Return the (x, y) coordinate for the center point of the cell that contains the specified text.  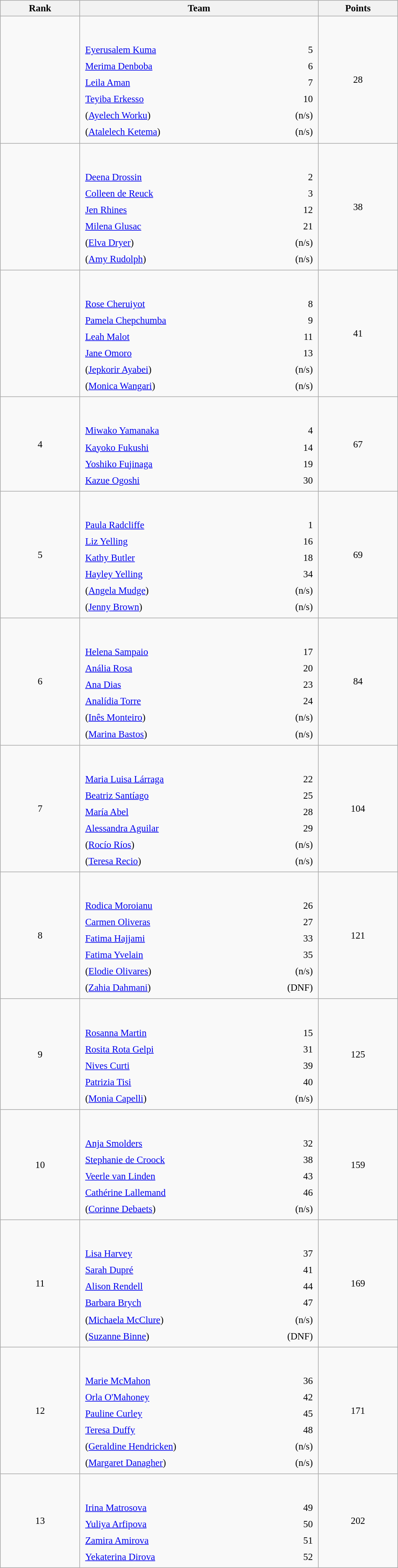
34 (287, 574)
17 (287, 652)
171 (358, 1410)
33 (281, 939)
Maria Luisa Lárraga (175, 779)
20 (287, 668)
45 (294, 1413)
Fatima Hajjami (165, 939)
31 (289, 1049)
50 (297, 1524)
48 (294, 1430)
125 (358, 1055)
121 (358, 935)
Eyerusalem Kuma 5 Merima Denboba 6 Leila Aman 7 Teyiba Erkesso 10 (Ayelech Worku) (n/s) (Atalelech Ketema) (n/s) (199, 80)
Rosita Rota Gelpi (172, 1049)
16 (287, 541)
(Monia Capelli) (172, 1098)
Anália Rosa (170, 668)
(Inês Monteiro) (170, 718)
(Rocío Ríos) (175, 845)
169 (358, 1284)
Leah Malot (175, 337)
Rodica Moroianu 26 Carmen Oliveras 27 Fatima Hajjami 33 Fatima Yvelain 35 (Elodie Olivares) (n/s) (Zahia Dahmani) (DNF) (199, 935)
Veerle van Linden (175, 1176)
26 (281, 906)
Lisa Harvey (168, 1254)
39 (289, 1066)
51 (297, 1541)
1 (287, 525)
Irina Matrosova 49 Yuliya Arfipova 50 Zamira Amirova 51 Yekaterina Dirova 52 (199, 1521)
25 (291, 795)
14 (298, 447)
Nives Curti (172, 1066)
Points (358, 8)
Patrizia Tisi (172, 1082)
Deena Drossin 2 Colleen de Reuck 3 Jen Rhines 12 Milena Glusac 21 (Elva Dryer) (n/s) (Amy Rudolph) (n/s) (199, 207)
Stephanie de Croock (175, 1160)
Colleen de Reuck (172, 193)
Barbara Brych (168, 1303)
Pamela Chepchumba (175, 320)
Yekaterina Dirova (181, 1557)
15 (289, 1033)
Yoshiko Fujinaga (181, 463)
(Jenny Brown) (170, 607)
42 (294, 1397)
24 (287, 701)
Anja Smolders 32 Stephanie de Croock 38 Veerle van Linden 43 Cathérine Lallemand 46 (Corinne Debaets) (n/s) (199, 1165)
104 (358, 808)
Irina Matrosova (181, 1507)
Deena Drossin (172, 177)
(Elva Dryer) (172, 242)
27 (281, 922)
19 (298, 463)
Rosanna Martin 15 Rosita Rota Gelpi 31 Nives Curti 39 Patrizia Tisi 40 (Monia Capelli) (n/s) (199, 1055)
2 (288, 177)
69 (358, 555)
(Teresa Recio) (175, 861)
Liz Yelling (170, 541)
Ana Dias (170, 685)
40 (289, 1082)
Zamira Amirova (181, 1541)
Marie McMahon (177, 1381)
23 (287, 685)
Rose Cheruiyot (175, 304)
Rose Cheruiyot 8 Pamela Chepchumba 9 Leah Malot 11 Jane Omoro 13 (Jepkorir Ayabei) (n/s) (Monica Wangari) (n/s) (199, 334)
(Ayelech Worku) (174, 116)
32 (291, 1143)
(Atalelech Ketema) (174, 132)
Miwako Yamanaka 4 Kayoko Fukushi 14 Yoshiko Fujinaga 19 Kazue Ogoshi 30 (199, 444)
Carmen Oliveras (165, 922)
Teyiba Erkesso (174, 99)
(Amy Rudolph) (172, 259)
3 (288, 193)
(Elodie Olivares) (165, 971)
Lisa Harvey 37 Sarah Dupré 41 Alison Rendell 44 Barbara Brych 47 (Michaela McClure) (n/s) (Suzanne Binne) (DNF) (199, 1284)
(Corinne Debaets) (175, 1209)
Orla O'Mahoney (177, 1397)
Hayley Yelling (170, 574)
Teresa Duffy (177, 1430)
Helena Sampaio (170, 652)
(Angela Mudge) (170, 591)
22 (291, 779)
(Monica Wangari) (175, 386)
35 (281, 955)
159 (358, 1165)
47 (284, 1303)
21 (288, 226)
Eyerusalem Kuma (174, 50)
(Geraldine Hendricken) (177, 1447)
Fatima Yvelain (165, 955)
Merima Denboba (174, 66)
52 (297, 1557)
Cathérine Lallemand (175, 1192)
49 (297, 1507)
Rosanna Martin (172, 1033)
(Zahia Dahmani) (165, 988)
46 (291, 1192)
(Jepkorir Ayabei) (175, 370)
Rodica Moroianu (165, 906)
(Margaret Danagher) (177, 1463)
202 (358, 1521)
Yuliya Arfipova (181, 1524)
Analídia Torre (170, 701)
Beatriz Santíago (175, 795)
Alison Rendell (168, 1286)
Helena Sampaio 17 Anália Rosa 20 Ana Dias 23 Analídia Torre 24 (Inês Monteiro) (n/s) (Marina Bastos) (n/s) (199, 681)
Milena Glusac (172, 226)
(Suzanne Binne) (168, 1336)
Team (199, 8)
(Michaela McClure) (168, 1319)
Miwako Yamanaka (181, 431)
Paula Radcliffe 1 Liz Yelling 16 Kathy Butler 18 Hayley Yelling 34 (Angela Mudge) (n/s) (Jenny Brown) (n/s) (199, 555)
Sarah Dupré (168, 1270)
36 (294, 1381)
Alessandra Aguilar (175, 828)
67 (358, 444)
Rank (40, 8)
María Abel (175, 812)
Anja Smolders (175, 1143)
Pauline Curley (177, 1413)
18 (287, 558)
Paula Radcliffe (170, 525)
43 (291, 1176)
Marie McMahon 36 Orla O'Mahoney 42 Pauline Curley 45 Teresa Duffy 48 (Geraldine Hendricken) (n/s) (Margaret Danagher) (n/s) (199, 1410)
(Marina Bastos) (170, 734)
Kathy Butler (170, 558)
44 (284, 1286)
Kayoko Fukushi (181, 447)
29 (291, 828)
84 (358, 681)
Jen Rhines (172, 210)
37 (284, 1254)
30 (298, 480)
Kazue Ogoshi (181, 480)
Maria Luisa Lárraga 22 Beatriz Santíago 25 María Abel 28 Alessandra Aguilar 29 (Rocío Ríos) (n/s) (Teresa Recio) (n/s) (199, 808)
Jane Omoro (175, 353)
Leila Aman (174, 83)
